Provide the (X, Y) coordinate of the cell's center where the given text is located.  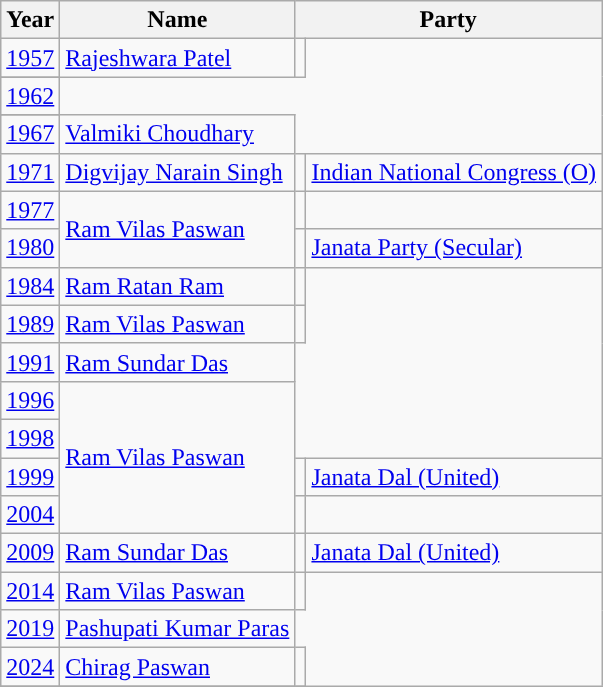
1998 (30, 438)
1999 (30, 477)
1967 (30, 134)
Chirag Paswan (178, 667)
2019 (30, 629)
2004 (30, 515)
1996 (30, 400)
2009 (30, 553)
Janata Party (Secular) (454, 248)
1991 (30, 362)
1957 (30, 58)
Pashupati Kumar Paras (178, 629)
Valmiki Choudhary (178, 134)
Indian National Congress (O) (454, 172)
Digvijay Narain Singh (178, 172)
1984 (30, 286)
Party (448, 20)
Rajeshwara Patel (178, 58)
1971 (30, 172)
2024 (30, 667)
Name (178, 20)
1962 (30, 96)
Year (30, 20)
Ram Ratan Ram (178, 286)
1989 (30, 324)
2014 (30, 591)
1980 (30, 248)
1977 (30, 210)
